Pinpoint the cell where the given text exists, returning its [X, Y] midpoint coordinate. 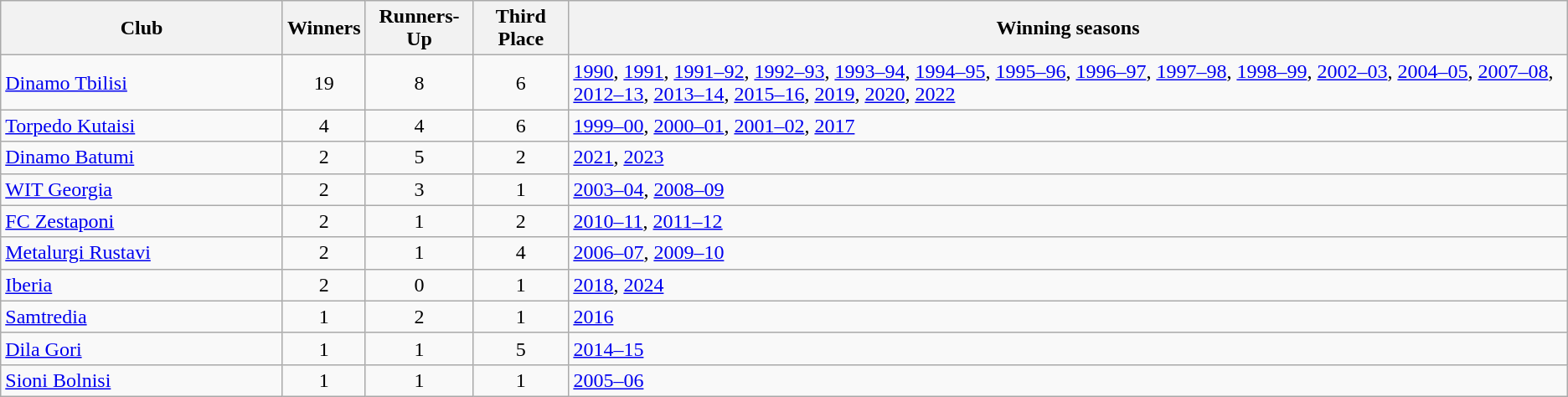
Third Place [521, 28]
2021, 2023 [1068, 157]
Club [142, 28]
8 [419, 82]
0 [419, 285]
2010–11, 2011–12 [1068, 221]
1999–00, 2000–01, 2001–02, 2017 [1068, 126]
2003–04, 2008–09 [1068, 189]
Torpedo Kutaisi [142, 126]
19 [323, 82]
2014–15 [1068, 348]
FC Zestaponi [142, 221]
Runners-Up [419, 28]
Iberia [142, 285]
Samtredia [142, 317]
Dinamo Tbilisi [142, 82]
Sioni Bolnisi [142, 380]
Dila Gori [142, 348]
Dinamo Batumi [142, 157]
3 [419, 189]
Winning seasons [1068, 28]
2006–07, 2009–10 [1068, 253]
2016 [1068, 317]
2005–06 [1068, 380]
WIT Georgia [142, 189]
Winners [323, 28]
Metalurgi Rustavi [142, 253]
2018, 2024 [1068, 285]
